For the text-containing cell, return its midpoint in [X, Y] coordinate format. 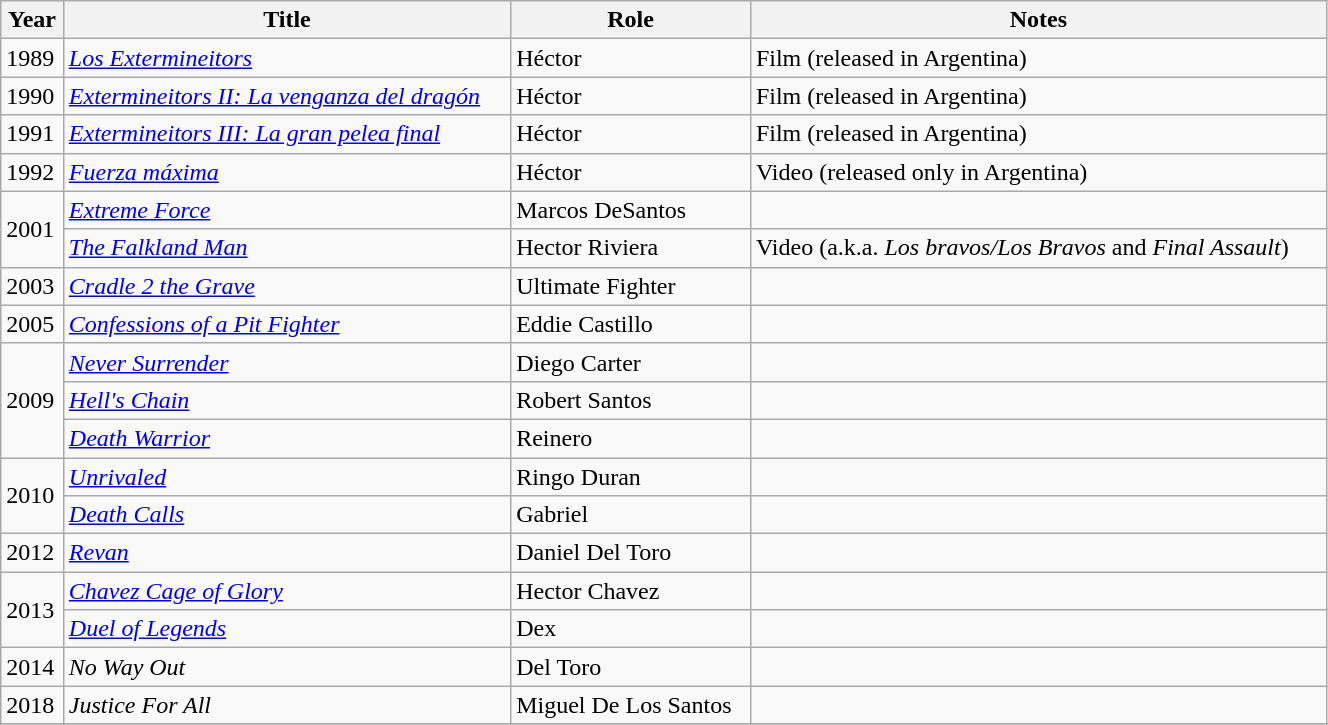
Los Extermineitors [286, 58]
Hector Chavez [631, 591]
Confessions of a Pit Fighter [286, 324]
2018 [32, 705]
Marcos DeSantos [631, 210]
Death Warrior [286, 438]
Revan [286, 553]
2013 [32, 610]
2012 [32, 553]
Role [631, 20]
Del Toro [631, 667]
Justice For All [286, 705]
Extreme Force [286, 210]
Ultimate Fighter [631, 286]
Dex [631, 629]
Eddie Castillo [631, 324]
2001 [32, 229]
1991 [32, 134]
2009 [32, 400]
1992 [32, 172]
Fuerza máxima [286, 172]
Death Calls [286, 515]
1990 [32, 96]
Diego Carter [631, 362]
Chavez Cage of Glory [286, 591]
2010 [32, 496]
Never Surrender [286, 362]
Extermineitors III: La gran pelea final [286, 134]
Robert Santos [631, 400]
2005 [32, 324]
Reinero [631, 438]
2014 [32, 667]
No Way Out [286, 667]
Duel of Legends [286, 629]
Daniel Del Toro [631, 553]
Video (released only in Argentina) [1038, 172]
Ringo Duran [631, 477]
The Falkland Man [286, 248]
Hell's Chain [286, 400]
Title [286, 20]
2003 [32, 286]
Cradle 2 the Grave [286, 286]
Notes [1038, 20]
Year [32, 20]
Extermineitors II: La venganza del dragón [286, 96]
Hector Riviera [631, 248]
Video (a.k.a. Los bravos/Los Bravos and Final Assault) [1038, 248]
Gabriel [631, 515]
Miguel De Los Santos [631, 705]
1989 [32, 58]
Unrivaled [286, 477]
